Search for the cell housing the specified text and yield its (X, Y) center coordinate. 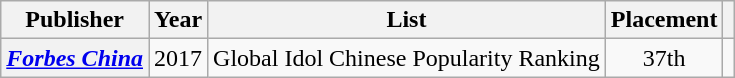
Publisher (75, 20)
37th (664, 58)
Forbes China (75, 58)
Global Idol Chinese Popularity Ranking (407, 58)
Year (178, 20)
2017 (178, 58)
List (407, 20)
Placement (664, 20)
